Return [X, Y] of the center of cell containing provided text 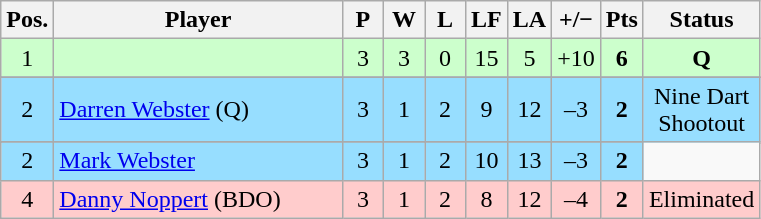
L [444, 20]
8 [487, 199]
Darren Webster (Q) [198, 110]
Mark Webster [198, 161]
5 [529, 58]
13 [529, 161]
9 [487, 110]
Player [198, 20]
Danny Noppert (BDO) [198, 199]
Nine Dart Shootout [701, 110]
10 [487, 161]
Q [701, 58]
Eliminated [701, 199]
W [404, 20]
P [362, 20]
6 [622, 58]
LF [487, 20]
4 [28, 199]
Pts [622, 20]
15 [487, 58]
0 [444, 58]
+/− [576, 20]
LA [529, 20]
–4 [576, 199]
Pos. [28, 20]
+10 [576, 58]
Status [701, 20]
